Locate the cell with the specified text and output its (x, y) center coordinate. 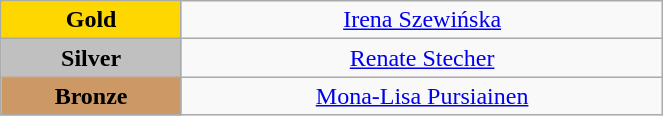
Renate Stecher (422, 58)
Irena Szewińska (422, 20)
Silver (92, 58)
Gold (92, 20)
Bronze (92, 96)
Mona-Lisa Pursiainen (422, 96)
